Search for the cell housing the specified text and yield its (X, Y) center coordinate. 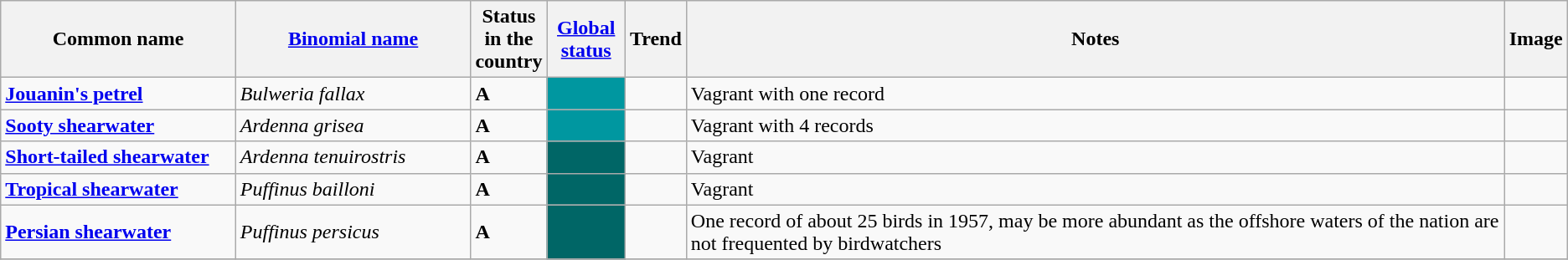
Jouanin's petrel (119, 94)
Vagrant with 4 records (1096, 125)
Ardenna grisea (353, 125)
Status in the country (509, 39)
Notes (1096, 39)
Vagrant with one record (1096, 94)
Short-tailed shearwater (119, 157)
Binomial name (353, 39)
Tropical shearwater (119, 189)
Trend (655, 39)
Bulweria fallax (353, 94)
Sooty shearwater (119, 125)
One record of about 25 birds in 1957, may be more abundant as the offshore waters of the nation are not frequented by birdwatchers (1096, 232)
Image (1536, 39)
Common name (119, 39)
Global status (586, 39)
Persian shearwater (119, 232)
Puffinus bailloni (353, 189)
Ardenna tenuirostris (353, 157)
Puffinus persicus (353, 232)
